Locate the cell with the specified text and output its (x, y) center coordinate. 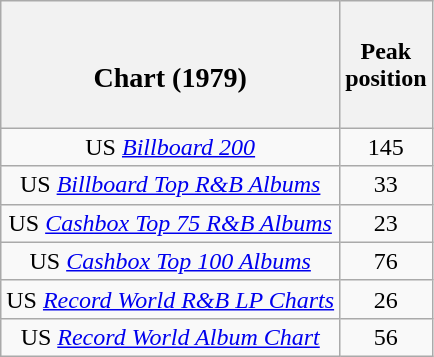
76 (386, 261)
Chart (1979) (170, 64)
US Cashbox Top 75 R&B Albums (170, 223)
US Billboard Top R&B Albums (170, 185)
US Cashbox Top 100 Albums (170, 261)
23 (386, 223)
56 (386, 337)
US Record World R&B LP Charts (170, 299)
26 (386, 299)
33 (386, 185)
Peakposition (386, 64)
US Record World Album Chart (170, 337)
145 (386, 147)
US Billboard 200 (170, 147)
